Search for the cell housing the specified text and yield its (x, y) center coordinate. 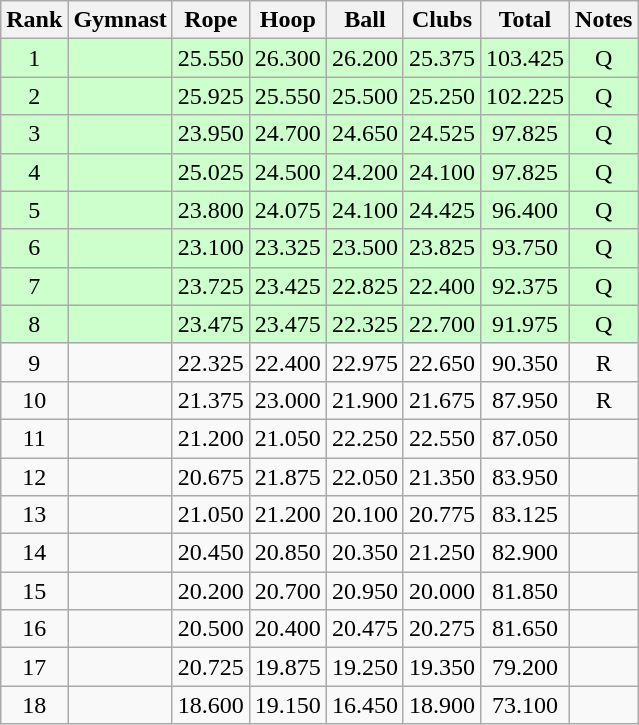
22.825 (364, 286)
96.400 (526, 210)
9 (34, 362)
82.900 (526, 553)
23.800 (210, 210)
25.925 (210, 96)
20.275 (442, 629)
Clubs (442, 20)
10 (34, 400)
25.025 (210, 172)
7 (34, 286)
3 (34, 134)
20.850 (288, 553)
13 (34, 515)
Rope (210, 20)
24.525 (442, 134)
14 (34, 553)
24.700 (288, 134)
22.550 (442, 438)
24.425 (442, 210)
20.475 (364, 629)
12 (34, 477)
22.975 (364, 362)
20.950 (364, 591)
Total (526, 20)
83.950 (526, 477)
90.350 (526, 362)
20.675 (210, 477)
4 (34, 172)
20.450 (210, 553)
21.875 (288, 477)
16.450 (364, 705)
11 (34, 438)
102.225 (526, 96)
20.100 (364, 515)
93.750 (526, 248)
23.000 (288, 400)
21.250 (442, 553)
23.500 (364, 248)
23.725 (210, 286)
8 (34, 324)
20.700 (288, 591)
21.675 (442, 400)
23.425 (288, 286)
1 (34, 58)
24.075 (288, 210)
17 (34, 667)
20.400 (288, 629)
19.875 (288, 667)
6 (34, 248)
22.650 (442, 362)
Ball (364, 20)
5 (34, 210)
25.375 (442, 58)
19.250 (364, 667)
20.000 (442, 591)
24.200 (364, 172)
92.375 (526, 286)
16 (34, 629)
20.200 (210, 591)
73.100 (526, 705)
24.500 (288, 172)
21.375 (210, 400)
20.775 (442, 515)
21.900 (364, 400)
24.650 (364, 134)
26.300 (288, 58)
79.200 (526, 667)
22.700 (442, 324)
26.200 (364, 58)
22.250 (364, 438)
25.500 (364, 96)
Gymnast (120, 20)
18 (34, 705)
87.950 (526, 400)
87.050 (526, 438)
18.900 (442, 705)
2 (34, 96)
20.500 (210, 629)
23.825 (442, 248)
23.325 (288, 248)
20.350 (364, 553)
15 (34, 591)
20.725 (210, 667)
Notes (604, 20)
23.100 (210, 248)
18.600 (210, 705)
81.650 (526, 629)
Rank (34, 20)
25.250 (442, 96)
81.850 (526, 591)
91.975 (526, 324)
22.050 (364, 477)
21.350 (442, 477)
83.125 (526, 515)
23.950 (210, 134)
19.150 (288, 705)
103.425 (526, 58)
19.350 (442, 667)
Hoop (288, 20)
